Determine the [x, y] coordinate at the center of the cell enclosing the given text.  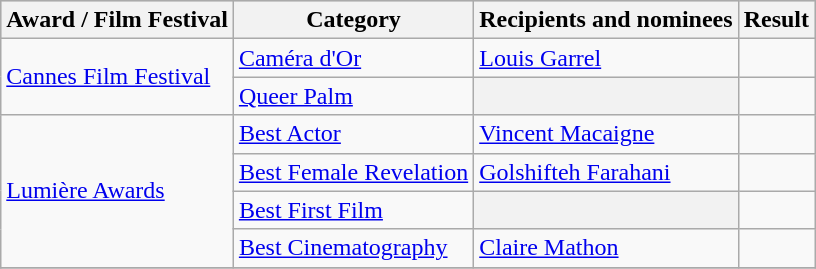
Category [353, 20]
Result [776, 20]
Recipients and nominees [606, 20]
Best Cinematography [353, 248]
Queer Palm [353, 96]
Louis Garrel [606, 58]
Award / Film Festival [118, 20]
Claire Mathon [606, 248]
Vincent Macaigne [606, 134]
Golshifteh Farahani [606, 172]
Best Actor [353, 134]
Caméra d'Or [353, 58]
Best Female Revelation [353, 172]
Lumière Awards [118, 191]
Best First Film [353, 210]
Cannes Film Festival [118, 77]
